Locate the cell with the specified text and output its [X, Y] center coordinate. 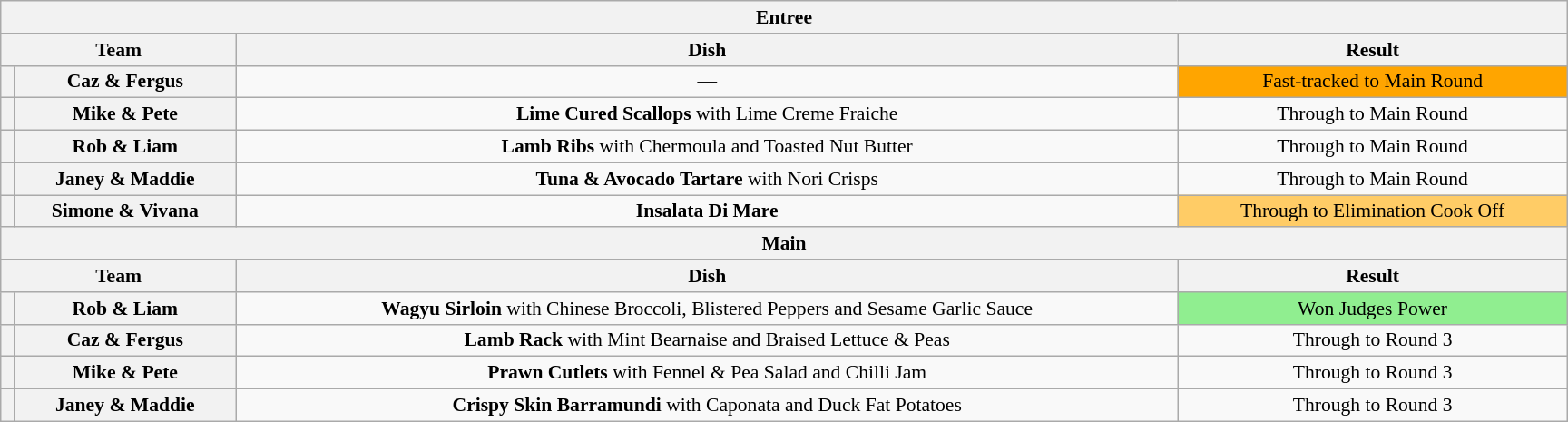
Insalata Di Mare [706, 211]
Main [784, 244]
Through to Elimination Cook Off [1372, 211]
— [706, 82]
Lamb Ribs with Chermoula and Toasted Nut Butter [706, 147]
Lime Cured Scallops with Lime Creme Fraiche [706, 114]
Lamb Rack with Mint Bearnaise and Braised Lettuce & Peas [706, 340]
Wagyu Sirloin with Chinese Broccoli, Blistered Peppers and Sesame Garlic Sauce [706, 309]
Prawn Cutlets with Fennel & Pea Salad and Chilli Jam [706, 373]
Tuna & Avocado Tartare with Nori Crisps [706, 179]
Simone & Vivana [125, 211]
Entree [784, 17]
Fast-tracked to Main Round [1372, 82]
Crispy Skin Barramundi with Caponata and Duck Fat Potatoes [706, 406]
Won Judges Power [1372, 309]
